Find where the given text appears and provide that cell's center as (x, y) coordinate. 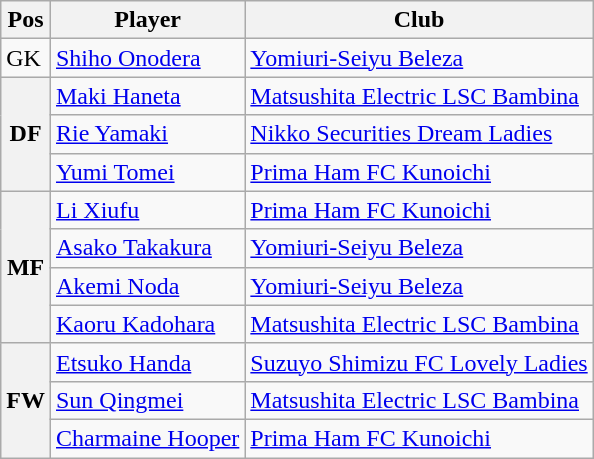
Li Xiufu (147, 210)
Maki Haneta (147, 96)
Pos (26, 20)
Sun Qingmei (147, 400)
Shiho Onodera (147, 58)
Player (147, 20)
Charmaine Hooper (147, 438)
Akemi Noda (147, 286)
Suzuyo Shimizu FC Lovely Ladies (419, 362)
FW (26, 400)
Kaoru Kadohara (147, 324)
MF (26, 267)
DF (26, 134)
Rie Yamaki (147, 134)
Nikko Securities Dream Ladies (419, 134)
Club (419, 20)
Asako Takakura (147, 248)
Yumi Tomei (147, 172)
Etsuko Handa (147, 362)
GK (26, 58)
